For the text-containing cell, return its midpoint in [x, y] coordinate format. 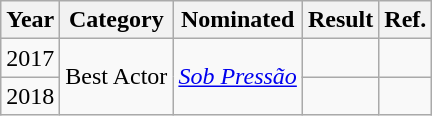
Category [116, 20]
Year [30, 20]
Best Actor [116, 77]
Nominated [238, 20]
Sob Pressão [238, 77]
Ref. [406, 20]
Result [340, 20]
2018 [30, 96]
2017 [30, 58]
